Return the (x, y) coordinate for the center point of the cell that contains the specified text.  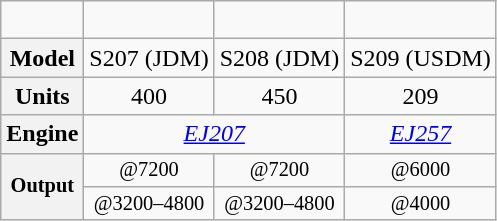
400 (149, 96)
Output (42, 186)
EJ257 (421, 134)
S209 (USDM) (421, 58)
S207 (JDM) (149, 58)
@4000 (421, 204)
450 (279, 96)
Units (42, 96)
Engine (42, 134)
EJ207 (214, 134)
Model (42, 58)
209 (421, 96)
@6000 (421, 170)
S208 (JDM) (279, 58)
